Return [x, y] of the center of cell containing provided text 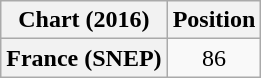
Chart (2016) [84, 20]
86 [214, 58]
Position [214, 20]
France (SNEP) [84, 58]
